Pinpoint the cell where the given text exists, returning its (X, Y) midpoint coordinate. 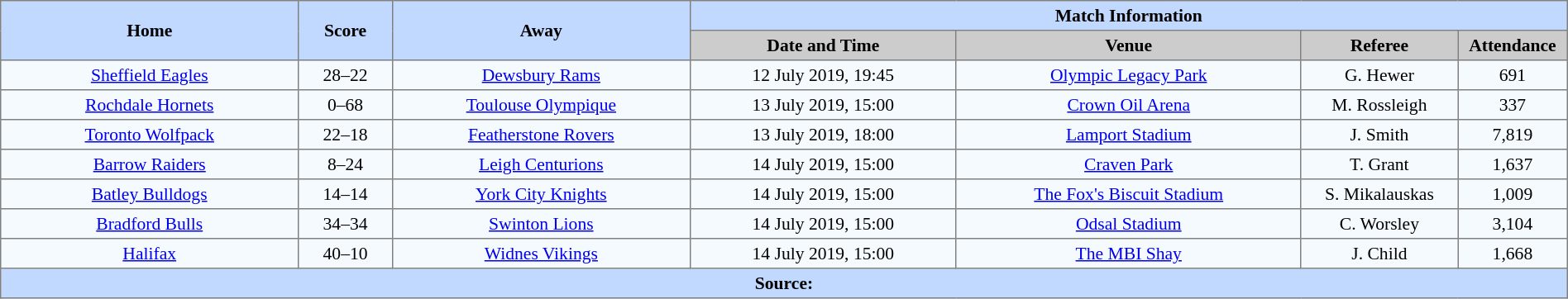
3,104 (1513, 224)
40–10 (346, 254)
Crown Oil Arena (1128, 105)
Featherstone Rovers (541, 135)
Toulouse Olympique (541, 105)
Toronto Wolfpack (150, 135)
T. Grant (1379, 164)
Attendance (1513, 45)
York City Knights (541, 194)
Match Information (1128, 16)
Halifax (150, 254)
1,637 (1513, 164)
22–18 (346, 135)
Craven Park (1128, 164)
Swinton Lions (541, 224)
13 July 2019, 18:00 (823, 135)
Venue (1128, 45)
Odsal Stadium (1128, 224)
Lamport Stadium (1128, 135)
The Fox's Biscuit Stadium (1128, 194)
The MBI Shay (1128, 254)
14–14 (346, 194)
J. Smith (1379, 135)
Source: (784, 283)
C. Worsley (1379, 224)
M. Rossleigh (1379, 105)
691 (1513, 75)
Rochdale Hornets (150, 105)
34–34 (346, 224)
337 (1513, 105)
7,819 (1513, 135)
Widnes Vikings (541, 254)
0–68 (346, 105)
1,009 (1513, 194)
Score (346, 31)
1,668 (1513, 254)
Date and Time (823, 45)
J. Child (1379, 254)
Bradford Bulls (150, 224)
Leigh Centurions (541, 164)
Dewsbury Rams (541, 75)
Barrow Raiders (150, 164)
Sheffield Eagles (150, 75)
28–22 (346, 75)
Home (150, 31)
Batley Bulldogs (150, 194)
8–24 (346, 164)
Away (541, 31)
G. Hewer (1379, 75)
S. Mikalauskas (1379, 194)
12 July 2019, 19:45 (823, 75)
Olympic Legacy Park (1128, 75)
Referee (1379, 45)
13 July 2019, 15:00 (823, 105)
